Output the (x, y) coordinate of the center of the cell containing the given text.  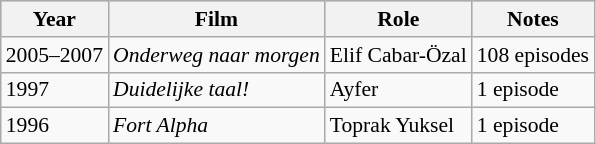
Ayfer (398, 90)
Role (398, 19)
1997 (54, 90)
Film (216, 19)
Notes (533, 19)
Year (54, 19)
1996 (54, 126)
Elif Cabar-Özal (398, 55)
2005–2007 (54, 55)
Fort Alpha (216, 126)
Onderweg naar morgen (216, 55)
Toprak Yuksel (398, 126)
Duidelijke taal! (216, 90)
108 episodes (533, 55)
